Find where the given text appears and provide that cell's center as [x, y] coordinate. 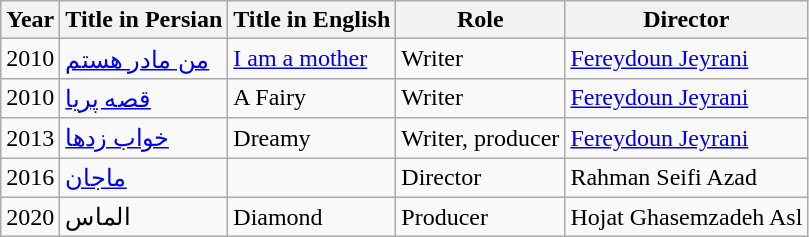
Role [480, 20]
2020 [30, 217]
Rahman Seifi Azad [686, 178]
من مادر هستم [144, 59]
Title in Persian [144, 20]
I am a mother [312, 59]
Year [30, 20]
خواب زدها [144, 138]
ماجان [144, 178]
Producer [480, 217]
Hojat Ghasemzadeh Asl [686, 217]
Diamond [312, 217]
Title in English [312, 20]
قصه پریا [144, 98]
الماس [144, 217]
A Fairy [312, 98]
2016 [30, 178]
Writer, producer [480, 138]
2013 [30, 138]
Dreamy [312, 138]
